Detect which cell encompasses the target text, then output its (X, Y) center coordinate. 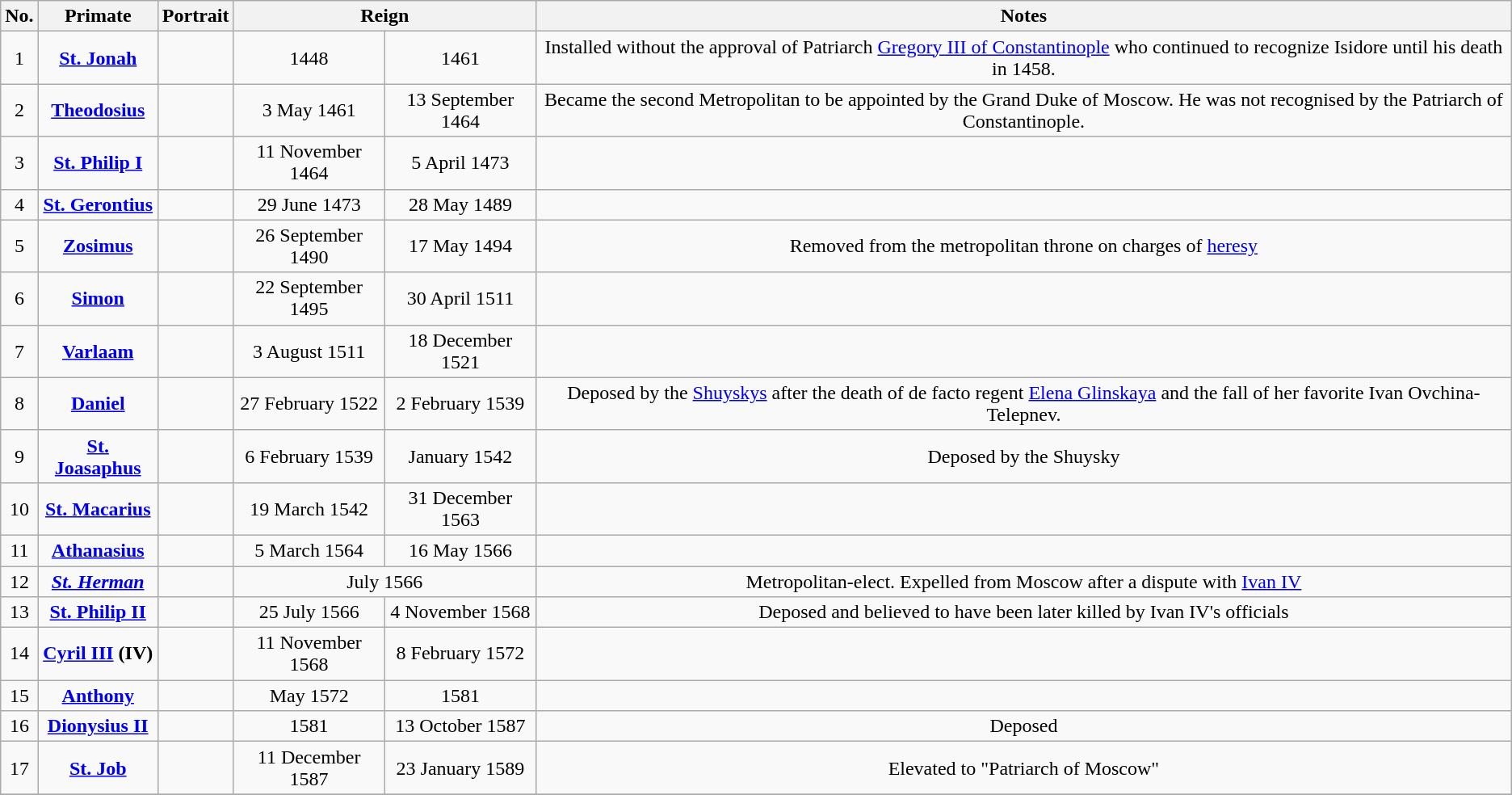
4 November 1568 (460, 612)
Metropolitan-elect. Expelled from Moscow after a dispute with Ivan IV (1024, 581)
Primate (98, 16)
2 (19, 110)
1448 (309, 58)
13 (19, 612)
Became the second Metropolitan to be appointed by the Grand Duke of Moscow. He was not recognised by the Patriarch of Constantinople. (1024, 110)
29 June 1473 (309, 204)
16 (19, 726)
May 1572 (309, 696)
30 April 1511 (460, 299)
St. Philip II (98, 612)
Anthony (98, 696)
5 March 1564 (309, 550)
11 (19, 550)
Varlaam (98, 351)
8 February 1572 (460, 654)
26 September 1490 (309, 246)
11 November 1464 (309, 163)
Theodosius (98, 110)
Elevated to "Patriarch of Moscow" (1024, 768)
16 May 1566 (460, 550)
9 (19, 456)
11 November 1568 (309, 654)
Deposed by the Shuyskys after the death of de facto regent Elena Glinskaya and the fall of her favorite Ivan Ovchina-Telepnev. (1024, 404)
17 (19, 768)
St. Job (98, 768)
Dionysius II (98, 726)
2 February 1539 (460, 404)
15 (19, 696)
3 May 1461 (309, 110)
28 May 1489 (460, 204)
St. Jonah (98, 58)
St. Philip I (98, 163)
No. (19, 16)
22 September 1495 (309, 299)
8 (19, 404)
Notes (1024, 16)
Athanasius (98, 550)
July 1566 (384, 581)
17 May 1494 (460, 246)
27 February 1522 (309, 404)
Deposed and believed to have been later killed by Ivan IV's officials (1024, 612)
Deposed by the Shuysky (1024, 456)
19 March 1542 (309, 509)
1461 (460, 58)
25 July 1566 (309, 612)
3 August 1511 (309, 351)
Cyril III (IV) (98, 654)
Installed without the approval of Patriarch Gregory III of Constantinople who continued to recognize Isidore until his death in 1458. (1024, 58)
6 February 1539 (309, 456)
3 (19, 163)
11 December 1587 (309, 768)
Daniel (98, 404)
St. Joasaphus (98, 456)
January 1542 (460, 456)
12 (19, 581)
10 (19, 509)
23 January 1589 (460, 768)
St. Herman (98, 581)
14 (19, 654)
13 September 1464 (460, 110)
5 (19, 246)
Reign (384, 16)
Simon (98, 299)
Portrait (195, 16)
13 October 1587 (460, 726)
St. Gerontius (98, 204)
Zosimus (98, 246)
4 (19, 204)
Deposed (1024, 726)
7 (19, 351)
5 April 1473 (460, 163)
6 (19, 299)
31 December 1563 (460, 509)
18 December 1521 (460, 351)
Removed from the metropolitan throne on charges of heresy (1024, 246)
St. Macarius (98, 509)
1 (19, 58)
